Extract the [x, y] coordinate from the center of the cell holding the provided text.  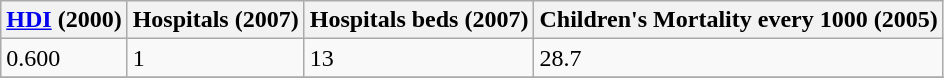
Hospitals (2007) [216, 20]
Children's Mortality every 1000 (2005) [738, 20]
Hospitals beds (2007) [419, 20]
28.7 [738, 58]
1 [216, 58]
0.600 [64, 58]
HDI (2000) [64, 20]
13 [419, 58]
